Search for the cell housing the specified text and yield its (x, y) center coordinate. 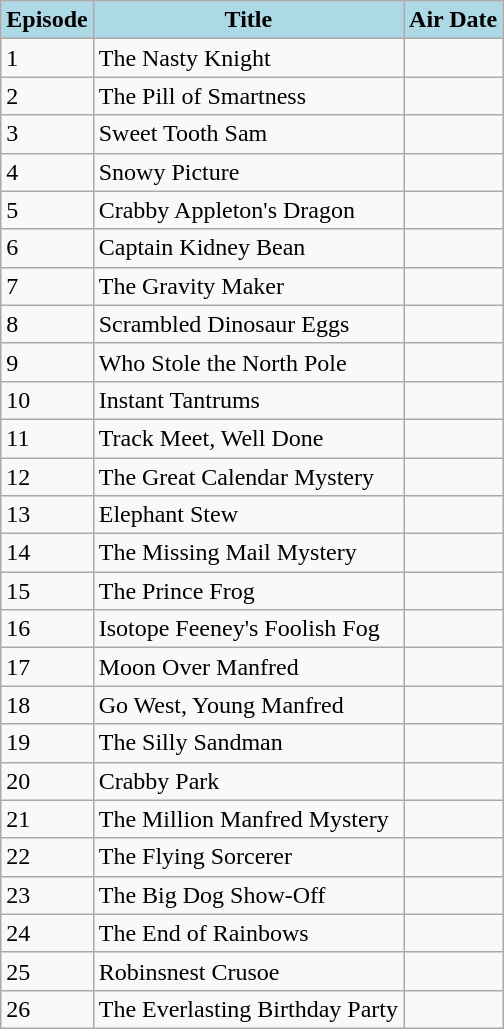
Moon Over Manfred (248, 667)
The Flying Sorcerer (248, 857)
12 (47, 477)
20 (47, 781)
23 (47, 895)
13 (47, 515)
Scrambled Dinosaur Eggs (248, 324)
The Million Manfred Mystery (248, 819)
6 (47, 248)
The Big Dog Show-Off (248, 895)
26 (47, 1009)
Sweet Tooth Sam (248, 134)
Robinsnest Crusoe (248, 971)
22 (47, 857)
24 (47, 933)
25 (47, 971)
The Gravity Maker (248, 286)
Episode (47, 20)
Title (248, 20)
The Everlasting Birthday Party (248, 1009)
Snowy Picture (248, 172)
17 (47, 667)
16 (47, 629)
The Pill of Smartness (248, 96)
10 (47, 400)
3 (47, 134)
The Prince Frog (248, 591)
The End of Rainbows (248, 933)
Air Date (454, 20)
Instant Tantrums (248, 400)
Isotope Feeney's Foolish Fog (248, 629)
8 (47, 324)
The Missing Mail Mystery (248, 553)
Crabby Appleton's Dragon (248, 210)
15 (47, 591)
14 (47, 553)
9 (47, 362)
The Silly Sandman (248, 743)
19 (47, 743)
Elephant Stew (248, 515)
4 (47, 172)
21 (47, 819)
7 (47, 286)
Track Meet, Well Done (248, 438)
The Great Calendar Mystery (248, 477)
2 (47, 96)
1 (47, 58)
18 (47, 705)
Crabby Park (248, 781)
11 (47, 438)
5 (47, 210)
The Nasty Knight (248, 58)
Who Stole the North Pole (248, 362)
Captain Kidney Bean (248, 248)
Go West, Young Manfred (248, 705)
